Find where the given text appears and provide that cell's center as [X, Y] coordinate. 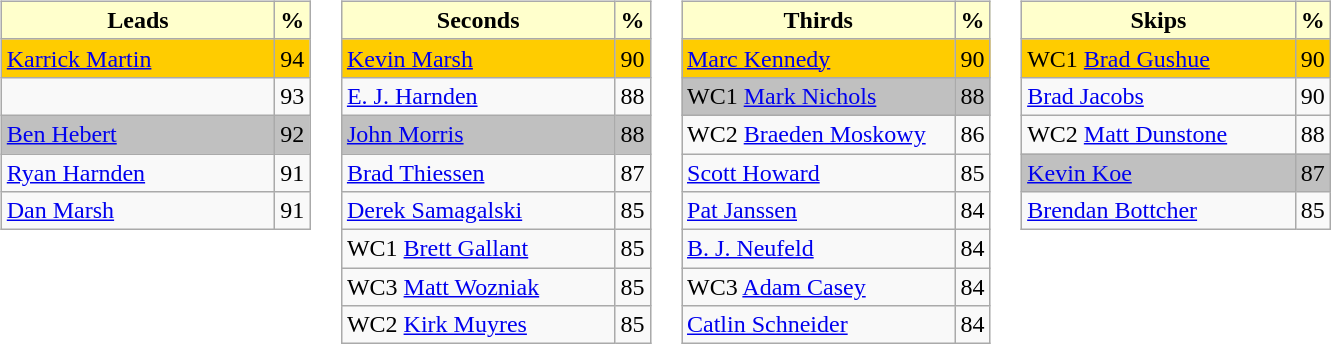
Seconds [478, 20]
B. J. Neufeld [819, 249]
Pat Janssen [819, 211]
92 [292, 134]
Kevin Koe [1159, 173]
WC1 Brad Gushue [1159, 58]
Marc Kennedy [819, 58]
E. J. Harnden [478, 96]
94 [292, 58]
Karrick Martin [138, 58]
WC2 Braeden Moskowy [819, 134]
Brendan Bottcher [1159, 211]
Ryan Harnden [138, 173]
Brad Jacobs [1159, 96]
WC1 Mark Nichols [819, 96]
Skips [1159, 20]
Catlin Schneider [819, 325]
WC2 Kirk Muyres [478, 325]
86 [972, 134]
93 [292, 96]
WC3 Matt Wozniak [478, 287]
Ben Hebert [138, 134]
Kevin Marsh [478, 58]
Scott Howard [819, 173]
WC2 Matt Dunstone [1159, 134]
Leads [138, 20]
Derek Samagalski [478, 211]
Brad Thiessen [478, 173]
Thirds [819, 20]
John Morris [478, 134]
WC3 Adam Casey [819, 287]
WC1 Brett Gallant [478, 249]
Dan Marsh [138, 211]
